Return (X, Y) of the center of cell containing provided text 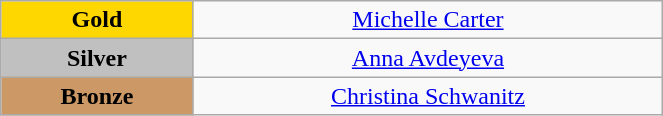
Gold (97, 20)
Silver (97, 58)
Anna Avdeyeva (428, 58)
Christina Schwanitz (428, 96)
Bronze (97, 96)
Michelle Carter (428, 20)
